Find where the given text appears and provide that cell's center as [x, y] coordinate. 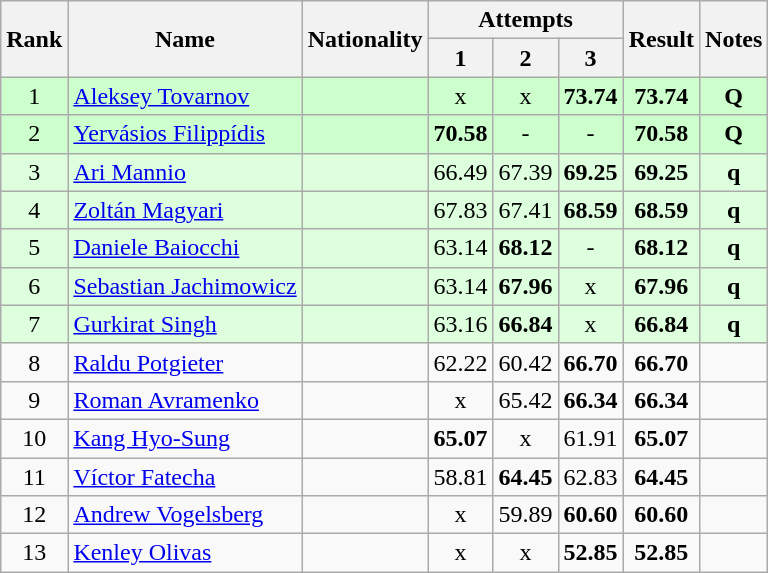
Raldu Potgieter [185, 362]
61.91 [590, 438]
62.22 [460, 362]
Notes [734, 39]
62.83 [590, 477]
7 [34, 324]
6 [34, 286]
11 [34, 477]
67.41 [526, 210]
Ari Mannio [185, 172]
5 [34, 248]
9 [34, 400]
Nationality [365, 39]
Result [661, 39]
4 [34, 210]
13 [34, 553]
Víctor Fatecha [185, 477]
12 [34, 515]
58.81 [460, 477]
Zoltán Magyari [185, 210]
Yervásios Filippídis [185, 134]
Attempts [526, 20]
Rank [34, 39]
Andrew Vogelsberg [185, 515]
59.89 [526, 515]
67.39 [526, 172]
60.42 [526, 362]
Gurkirat Singh [185, 324]
63.16 [460, 324]
Kenley Olivas [185, 553]
Roman Avramenko [185, 400]
Daniele Baiocchi [185, 248]
65.42 [526, 400]
Aleksey Tovarnov [185, 96]
10 [34, 438]
Name [185, 39]
66.49 [460, 172]
8 [34, 362]
Sebastian Jachimowicz [185, 286]
67.83 [460, 210]
Kang Hyo-Sung [185, 438]
